Pinpoint the cell where the given text exists, returning its [x, y] midpoint coordinate. 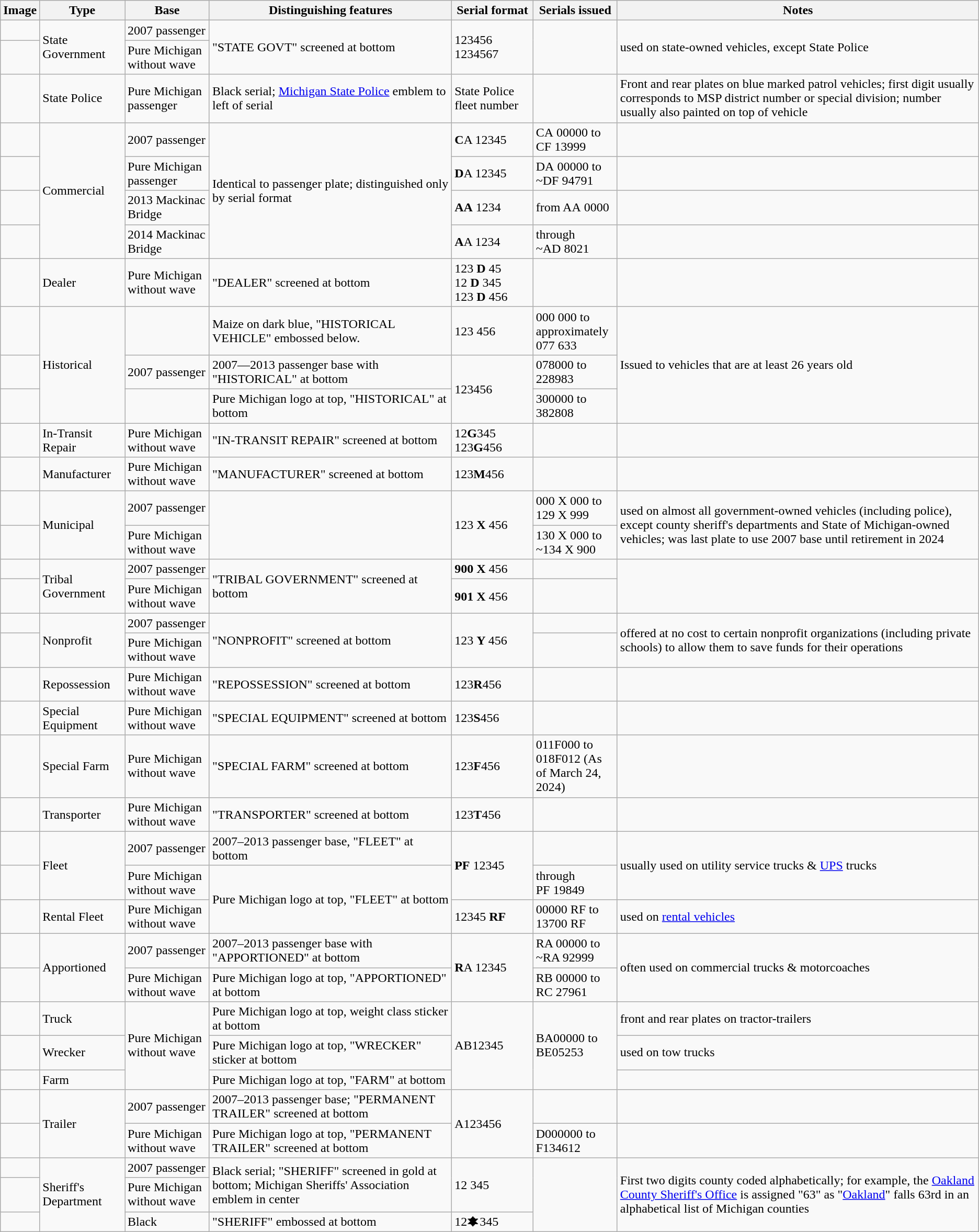
DA 00000 to ~DF 94791 [575, 174]
123T456 [493, 814]
often used on commercial trucks & motorcoaches [798, 967]
"STATE GOVT" screened at bottom [331, 47]
Apportioned [83, 967]
12345 RF [493, 917]
Pure Michigan logo at top, "FARM" at bottom [331, 1080]
used on tow trucks [798, 1053]
through ~AD 8021 [575, 242]
Farm [83, 1080]
D000000 to F134612 [575, 1140]
Nonprofit [83, 640]
130 X 000 to ~134 X 900 [575, 542]
Dealer [83, 282]
A123456 [493, 1124]
State Police [83, 98]
Issued to vehicles that are at least 26 years old [798, 365]
2007–2013 passenger base, "FLEET" at bottom [331, 849]
DA 12345 [493, 174]
"SHERIFF" embossed at bottom [331, 1222]
123 D 4512 D 345 123 D 456 [493, 282]
"MANUFACTURER" screened at bottom [331, 474]
Pure Michigan logo at top, weight class sticker at bottom [331, 1019]
CA 12345 [493, 139]
12G345123G456 [493, 439]
901 X 456 [493, 596]
123456 [493, 389]
from AA 0000 [575, 207]
Transporter [83, 814]
"REPOSSESSION" screened at bottom [331, 684]
through PF 19849 [575, 882]
Distinguishing features [331, 10]
Municipal [83, 525]
"NONPROFIT" screened at bottom [331, 640]
2007–2013 passenger base with "APPORTIONED" at bottom [331, 950]
00000 RF to 13700 RF [575, 917]
2007—2013 passenger base with "HISTORICAL" at bottom [331, 371]
12🟌345 [493, 1222]
PF 12345 [493, 865]
Serials issued [575, 10]
Rental Fleet [83, 917]
Manufacturer [83, 474]
State Government [83, 47]
2013 Mackinac Bridge [167, 207]
Black serial; Michigan State Police emblem to left of serial [331, 98]
Tribal Government [83, 586]
2007–2013 passenger base; "PERMANENT TRAILER" screened at bottom [331, 1107]
Image [20, 10]
123R456 [493, 684]
front and rear plates on tractor-trailers [798, 1019]
In-Transit Repair [83, 439]
Commercial [83, 190]
AB12345 [493, 1046]
1234561234567 [493, 47]
078000 to 228983 [575, 371]
Fleet [83, 865]
011F000 to 018F012 (As of March 24, 2024) [575, 766]
"TRIBAL GOVERNMENT" screened at bottom [331, 586]
000 000 to approximately 077 633 [575, 331]
Sheriff's Department [83, 1195]
"TRANSPORTER" screened at bottom [331, 814]
Special Equipment [83, 718]
"IN-TRANSIT REPAIR" screened at bottom [331, 439]
Pure Michigan logo at top, "FLEET" at bottom [331, 899]
Pure Michigan logo at top, "APPORTIONED" at bottom [331, 985]
Maize on dark blue, "HISTORICAL VEHICLE" embossed below. [331, 331]
RA 00000 to ~RA 92999 [575, 950]
900 X 456 [493, 569]
"SPECIAL EQUIPMENT" screened at bottom [331, 718]
used on state-owned vehicles, except State Police [798, 47]
"DEALER" screened at bottom [331, 282]
123M456 [493, 474]
12 345 [493, 1184]
2014 Mackinac Bridge [167, 242]
usually used on utility service trucks & UPS trucks [798, 865]
Type [83, 10]
Special Farm [83, 766]
CA 00000 to CF 13999 [575, 139]
Notes [798, 10]
Serial format [493, 10]
Trailer [83, 1124]
Repossession [83, 684]
Identical to passenger plate; distinguished only by serial format [331, 190]
used on rental vehicles [798, 917]
State Police fleet number [493, 98]
RB 00000 to RC 27961 [575, 985]
offered at no cost to certain nonprofit organizations (including private schools) to allow them to save funds for their operations [798, 640]
123F456 [493, 766]
Black serial; "SHERIFF" screened in gold at bottom; Michigan Sheriffs' Association emblem in center [331, 1184]
Pure Michigan logo at top, "WRECKER" sticker at bottom [331, 1053]
300000 to 382808 [575, 406]
123 X 456 [493, 525]
Historical [83, 365]
000 X 000 to 129 X 999 [575, 508]
123 456 [493, 331]
Pure Michigan logo at top, "PERMANENT TRAILER" screened at bottom [331, 1140]
123 Y 456 [493, 640]
BA00000 to BE05253 [575, 1046]
123S456 [493, 718]
Wrecker [83, 1053]
Pure Michigan logo at top, "HISTORICAL" at bottom [331, 406]
Base [167, 10]
Truck [83, 1019]
Black [167, 1222]
RA 12345 [493, 967]
"SPECIAL FARM" screened at bottom [331, 766]
